Find where the given text appears and provide that cell's center as (X, Y) coordinate. 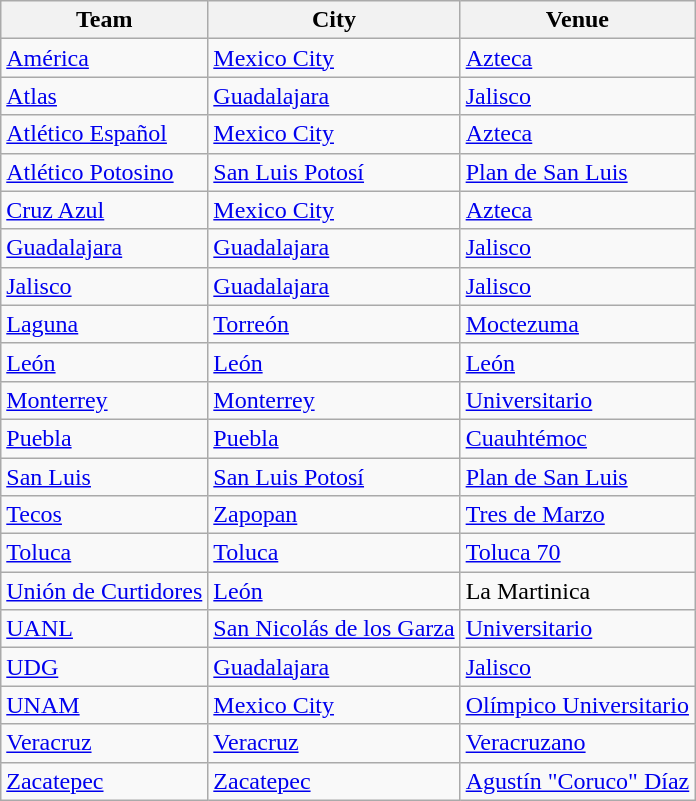
UANL (104, 629)
Moctezuma (578, 324)
Cruz Azul (104, 210)
UNAM (104, 705)
Toluca 70 (578, 553)
Cuauhtémoc (578, 438)
Olímpico Universitario (578, 705)
City (334, 20)
Zapopan (334, 515)
San Luis (104, 477)
Venue (578, 20)
Atlético Español (104, 134)
La Martinica (578, 591)
América (104, 58)
Team (104, 20)
Laguna (104, 324)
San Nicolás de los Garza (334, 629)
Veracruzano (578, 743)
Agustín "Coruco" Díaz (578, 781)
Atlético Potosino (104, 172)
UDG (104, 667)
Tecos (104, 515)
Tres de Marzo (578, 515)
Unión de Curtidores (104, 591)
Torreón (334, 324)
Atlas (104, 96)
